Identify which cell holds the provided text, then report its (X, Y) central coordinate. 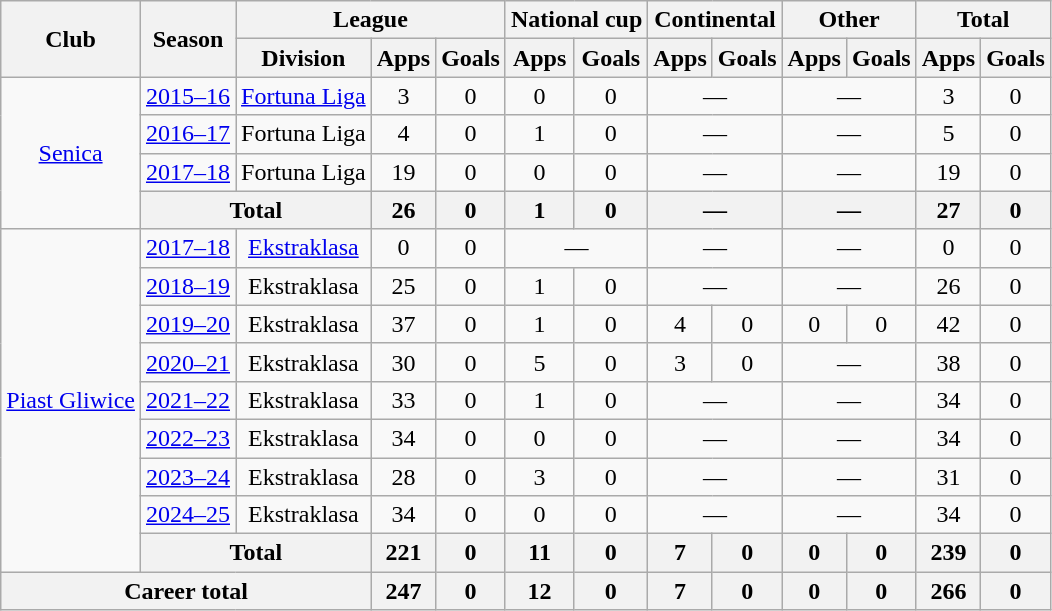
2020–21 (188, 362)
33 (403, 400)
Piast Gliwice (71, 400)
37 (403, 324)
2024–25 (188, 515)
Continental (715, 20)
2019–20 (188, 324)
31 (948, 477)
221 (403, 553)
12 (539, 591)
National cup (576, 20)
28 (403, 477)
2022–23 (188, 438)
Season (188, 39)
25 (403, 286)
11 (539, 553)
2018–19 (188, 286)
2016–17 (188, 134)
239 (948, 553)
30 (403, 362)
Club (71, 39)
Division (304, 58)
247 (403, 591)
2015–16 (188, 96)
38 (948, 362)
2021–22 (188, 400)
42 (948, 324)
266 (948, 591)
Other (849, 20)
2023–24 (188, 477)
Senica (71, 153)
27 (948, 210)
League (371, 20)
Career total (186, 591)
